Provide the [X, Y] coordinate of the cell's center where the given text is located.  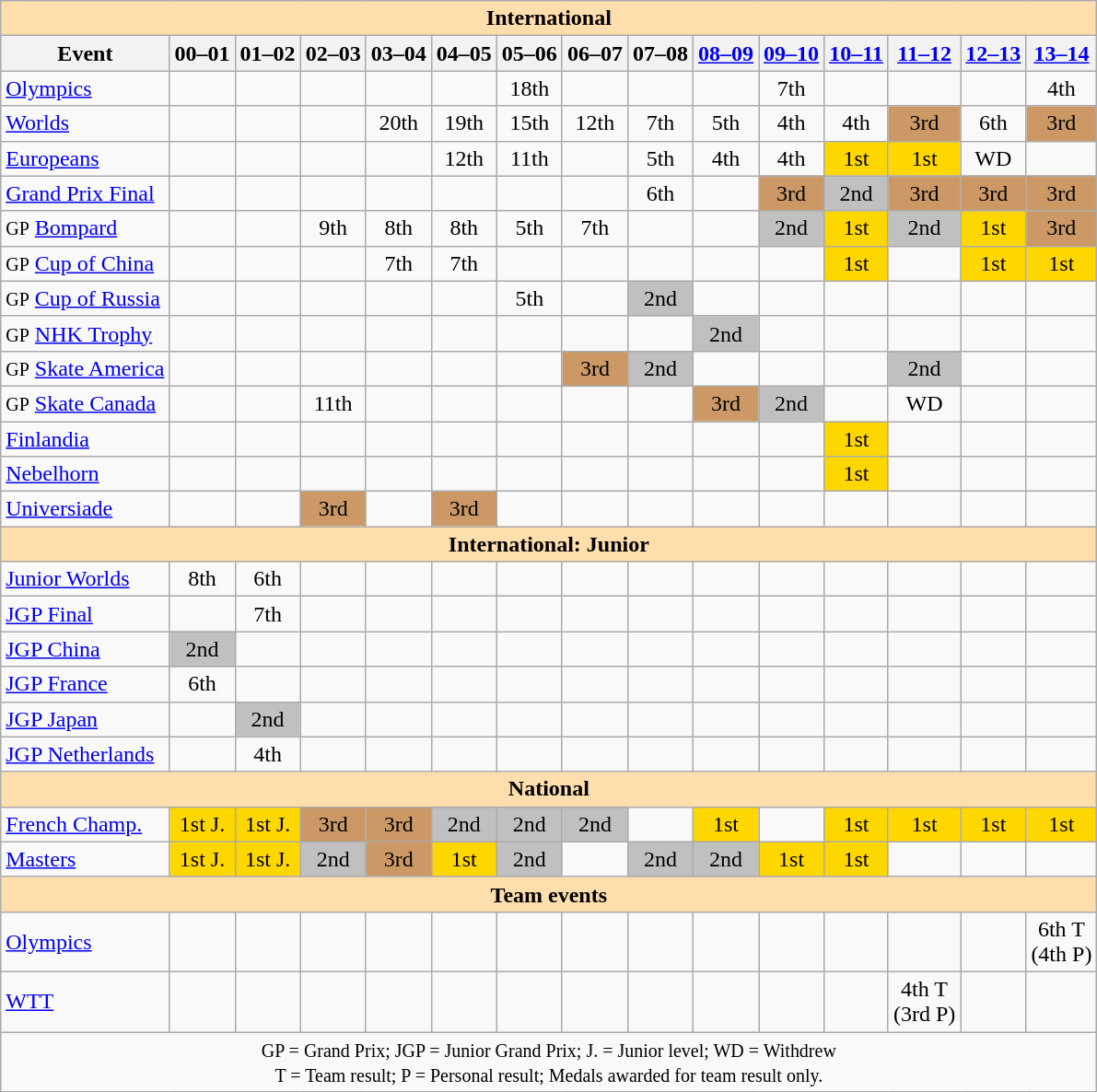
Europeans [85, 158]
12–13 [993, 53]
International: Junior [549, 544]
18th [529, 88]
GP = Grand Prix; JGP = Junior Grand Prix; J. = Junior level; WD = Withdrew T = Team result; P = Personal result; Medals awarded for team result only. [549, 1061]
JGP France [85, 684]
Grand Prix Final [85, 193]
International [549, 18]
09–10 [792, 53]
JGP Netherlands [85, 754]
Worlds [85, 123]
Universiade [85, 509]
4th T (3rd P) [924, 1002]
Finlandia [85, 439]
03–04 [398, 53]
GP Cup of Russia [85, 298]
JGP Final [85, 614]
6th T (4th P) [1061, 941]
9th [333, 228]
04–05 [464, 53]
08–09 [726, 53]
JGP Japan [85, 719]
15th [529, 123]
00–01 [203, 53]
Team events [549, 894]
20th [398, 123]
WTT [85, 1002]
13–14 [1061, 53]
06–07 [595, 53]
National [549, 789]
GP Skate Canada [85, 403]
GP Bompard [85, 228]
Nebelhorn [85, 474]
11–12 [924, 53]
Junior Worlds [85, 579]
JGP China [85, 649]
Masters [85, 859]
GP NHK Trophy [85, 333]
French Champ. [85, 824]
10–11 [857, 53]
07–08 [659, 53]
GP Skate America [85, 368]
Event [85, 53]
GP Cup of China [85, 263]
01–02 [267, 53]
19th [464, 123]
02–03 [333, 53]
05–06 [529, 53]
